Pinpoint the cell where the given text exists, returning its [X, Y] midpoint coordinate. 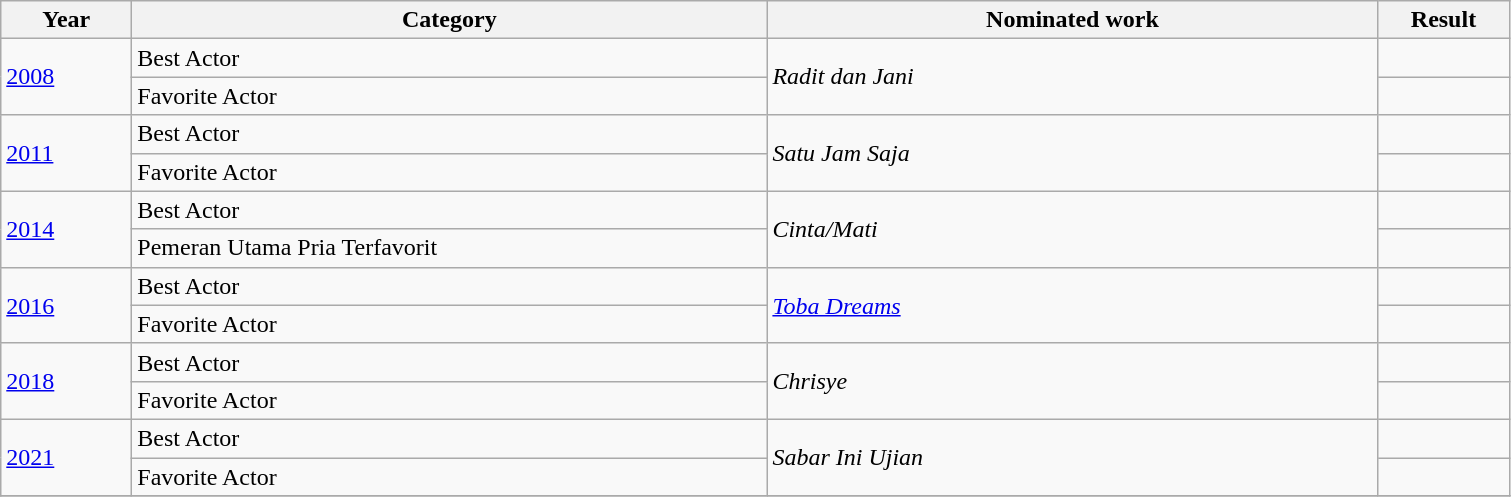
Chrisye [1072, 381]
Year [66, 20]
2014 [66, 229]
Toba Dreams [1072, 305]
Sabar Ini Ujian [1072, 457]
2008 [66, 77]
Radit dan Jani [1072, 77]
2016 [66, 305]
2021 [66, 457]
Satu Jam Saja [1072, 153]
Pemeran Utama Pria Terfavorit [450, 248]
Category [450, 20]
2011 [66, 153]
Cinta/Mati [1072, 229]
2018 [66, 381]
Result [1444, 20]
Nominated work [1072, 20]
